Identify which cell holds the provided text, then report its [X, Y] central coordinate. 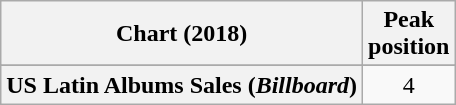
Chart (2018) [182, 34]
US Latin Albums Sales (Billboard) [182, 85]
4 [409, 85]
Peakposition [409, 34]
